For the text-containing cell, return its midpoint in [X, Y] coordinate format. 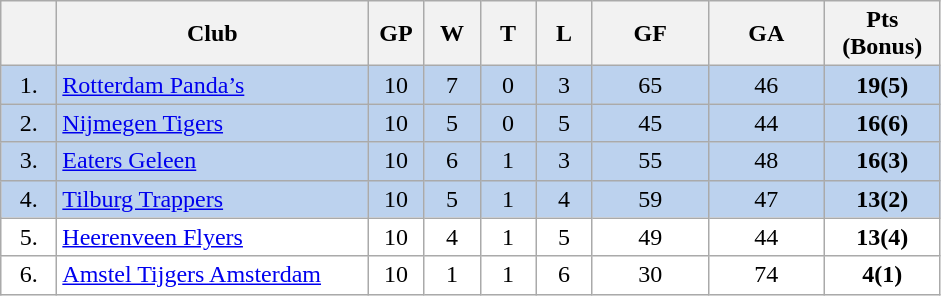
Nijmegen Tigers [212, 123]
3. [29, 161]
Heerenveen Flyers [212, 237]
Eaters Geleen [212, 161]
7 [452, 85]
Rotterdam Panda’s [212, 85]
2. [29, 123]
19(5) [882, 85]
65 [650, 85]
30 [650, 275]
Club [212, 34]
47 [766, 199]
4. [29, 199]
Amstel Tijgers Amsterdam [212, 275]
W [452, 34]
45 [650, 123]
49 [650, 237]
L [564, 34]
74 [766, 275]
46 [766, 85]
GP [396, 34]
1. [29, 85]
5. [29, 237]
13(2) [882, 199]
Pts (Bonus) [882, 34]
6. [29, 275]
55 [650, 161]
13(4) [882, 237]
59 [650, 199]
16(6) [882, 123]
48 [766, 161]
T [508, 34]
Tilburg Trappers [212, 199]
4(1) [882, 275]
16(3) [882, 161]
GA [766, 34]
GF [650, 34]
